Determine the (X, Y) coordinate at the center of the cell enclosing the given text.  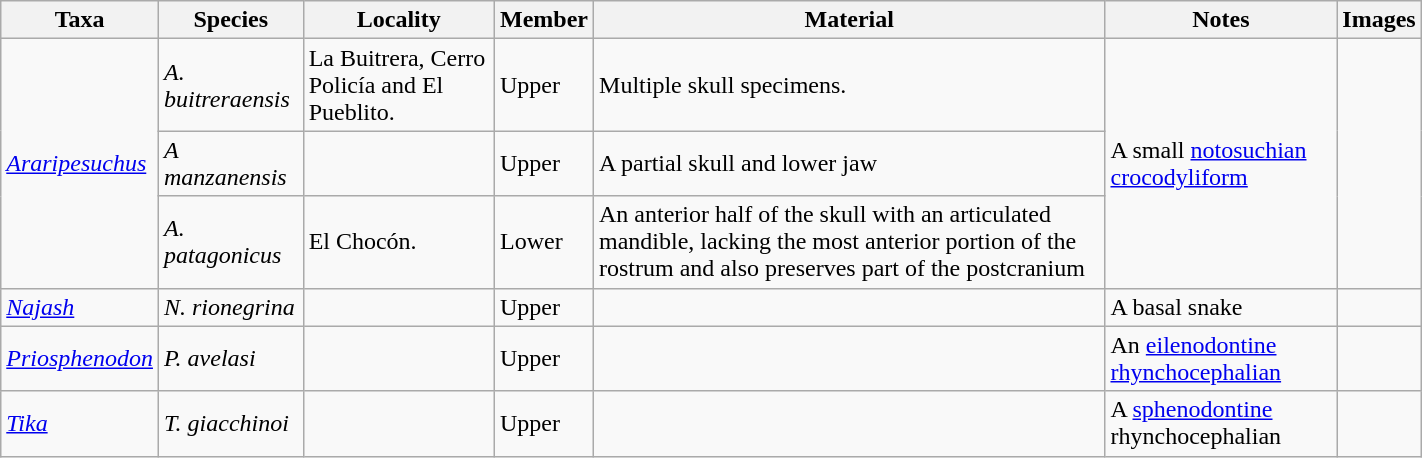
An eilenodontine rhynchocephalian (1221, 358)
Taxa (80, 20)
Priosphenodon (80, 358)
La Buitrera, Cerro Policía and El Pueblito. (398, 85)
N. rionegrina (230, 307)
Notes (1221, 20)
T. giacchinoi (230, 424)
Multiple skull specimens. (850, 85)
A. patagonicus (230, 242)
A small notosuchian crocodyliform (1221, 164)
Najash (80, 307)
Araripesuchus (80, 164)
A basal snake (1221, 307)
Images (1379, 20)
Tika (80, 424)
A manzanensis (230, 164)
Material (850, 20)
Member (544, 20)
A partial skull and lower jaw (850, 164)
Species (230, 20)
A sphenodontine rhynchocephalian (1221, 424)
El Chocón. (398, 242)
A. buitreraensis (230, 85)
Lower (544, 242)
P. avelasi (230, 358)
Locality (398, 20)
